Provide the [X, Y] coordinate of the cell's center where the given text is located.  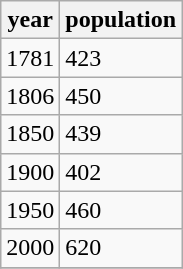
620 [121, 248]
1950 [30, 210]
2000 [30, 248]
population [121, 20]
439 [121, 134]
460 [121, 210]
year [30, 20]
1900 [30, 172]
1781 [30, 58]
1850 [30, 134]
423 [121, 58]
450 [121, 96]
402 [121, 172]
1806 [30, 96]
